Detect which cell encompasses the target text, then output its (X, Y) center coordinate. 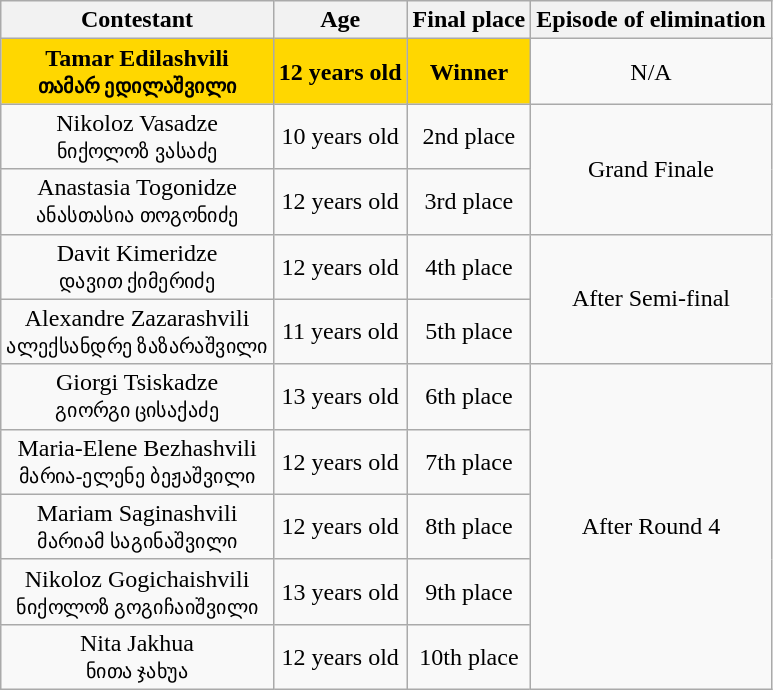
Age (340, 20)
4th place (469, 266)
Alexandre Zazarashviliალექსანდრე ზაზარაშვილი (138, 332)
Nikoloz Gogichaishviliნიქოლოზ გოგიჩაიშვილი (138, 592)
Giorgi Tsiskadzeგიორგი ცისაქაძე (138, 396)
Davit Kimeridzeდავით ქიმერიძე (138, 266)
After Round 4 (651, 526)
Final place (469, 20)
11 years old (340, 332)
5th place (469, 332)
Mariam Saginashviliმარიამ საგინაშვილი (138, 526)
2nd place (469, 136)
8th place (469, 526)
Episode of elimination (651, 20)
7th place (469, 462)
6th place (469, 396)
Contestant (138, 20)
3rd place (469, 202)
10th place (469, 656)
Nita Jakhuaნითა ჯახუა (138, 656)
Grand Finale (651, 169)
Maria-Elene Bezhashviliმარია-ელენე ბეჟაშვილი (138, 462)
Anastasia Togonidzeანასთასია თოგონიძე (138, 202)
N/A (651, 72)
After Semi-final (651, 299)
9th place (469, 592)
Winner (469, 72)
Nikoloz Vasadzeნიქოლოზ ვასაძე (138, 136)
10 years old (340, 136)
Tamar Edilashviliთამარ ედილაშვილი (138, 72)
